Search for the cell housing the specified text and yield its [x, y] center coordinate. 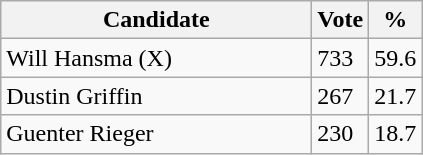
% [396, 20]
18.7 [396, 134]
230 [340, 134]
733 [340, 58]
Will Hansma (X) [156, 58]
267 [340, 96]
Vote [340, 20]
Candidate [156, 20]
21.7 [396, 96]
Guenter Rieger [156, 134]
59.6 [396, 58]
Dustin Griffin [156, 96]
